Detect which cell encompasses the target text, then output its [x, y] center coordinate. 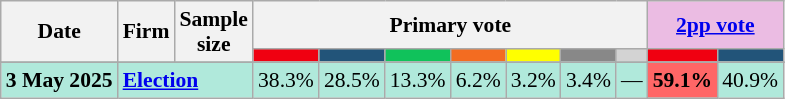
3.2% [534, 80]
13.3% [418, 80]
— [632, 80]
28.5% [352, 80]
Date [60, 32]
59.1% [682, 80]
Election [186, 80]
Samplesize [213, 32]
40.9% [750, 80]
Primary vote [450, 25]
Firm [146, 32]
3 May 2025 [60, 80]
2pp vote [716, 25]
6.2% [478, 80]
38.3% [286, 80]
3.4% [588, 80]
